Return [x, y] of the center of cell containing provided text 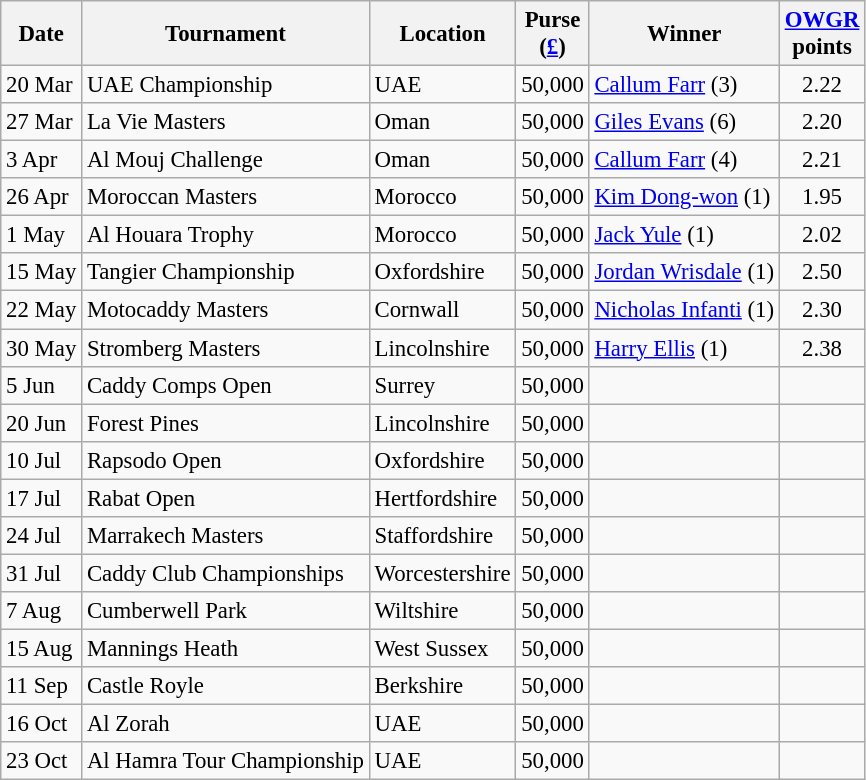
Mannings Heath [226, 648]
Caddy Club Championships [226, 573]
31 Jul [42, 573]
Caddy Comps Open [226, 385]
23 Oct [42, 761]
Kim Dong-won (1) [684, 197]
Al Mouj Challenge [226, 160]
Al Hamra Tour Championship [226, 761]
5 Jun [42, 385]
2.50 [822, 273]
Nicholas Infanti (1) [684, 310]
UAE Championship [226, 85]
Motocaddy Masters [226, 310]
1.95 [822, 197]
7 Aug [42, 611]
La Vie Masters [226, 122]
2.20 [822, 122]
3 Apr [42, 160]
2.38 [822, 348]
Al Houara Trophy [226, 235]
15 Aug [42, 648]
1 May [42, 235]
2.22 [822, 85]
Location [442, 34]
Tangier Championship [226, 273]
24 Jul [42, 536]
Callum Farr (3) [684, 85]
16 Oct [42, 724]
Berkshire [442, 686]
Giles Evans (6) [684, 122]
20 Jun [42, 423]
Staffordshire [442, 536]
Jack Yule (1) [684, 235]
Moroccan Masters [226, 197]
Al Zorah [226, 724]
2.30 [822, 310]
Date [42, 34]
27 Mar [42, 122]
Tournament [226, 34]
26 Apr [42, 197]
22 May [42, 310]
Cornwall [442, 310]
10 Jul [42, 460]
15 May [42, 273]
Rapsodo Open [226, 460]
2.21 [822, 160]
Purse(£) [552, 34]
2.02 [822, 235]
West Sussex [442, 648]
Castle Royle [226, 686]
Wiltshire [442, 611]
Harry Ellis (1) [684, 348]
11 Sep [42, 686]
Rabat Open [226, 498]
Cumberwell Park [226, 611]
Jordan Wrisdale (1) [684, 273]
Worcestershire [442, 573]
Stromberg Masters [226, 348]
Winner [684, 34]
Surrey [442, 385]
17 Jul [42, 498]
Callum Farr (4) [684, 160]
20 Mar [42, 85]
Marrakech Masters [226, 536]
OWGRpoints [822, 34]
30 May [42, 348]
Forest Pines [226, 423]
Hertfordshire [442, 498]
